Locate the cell with the specified text and output its (x, y) center coordinate. 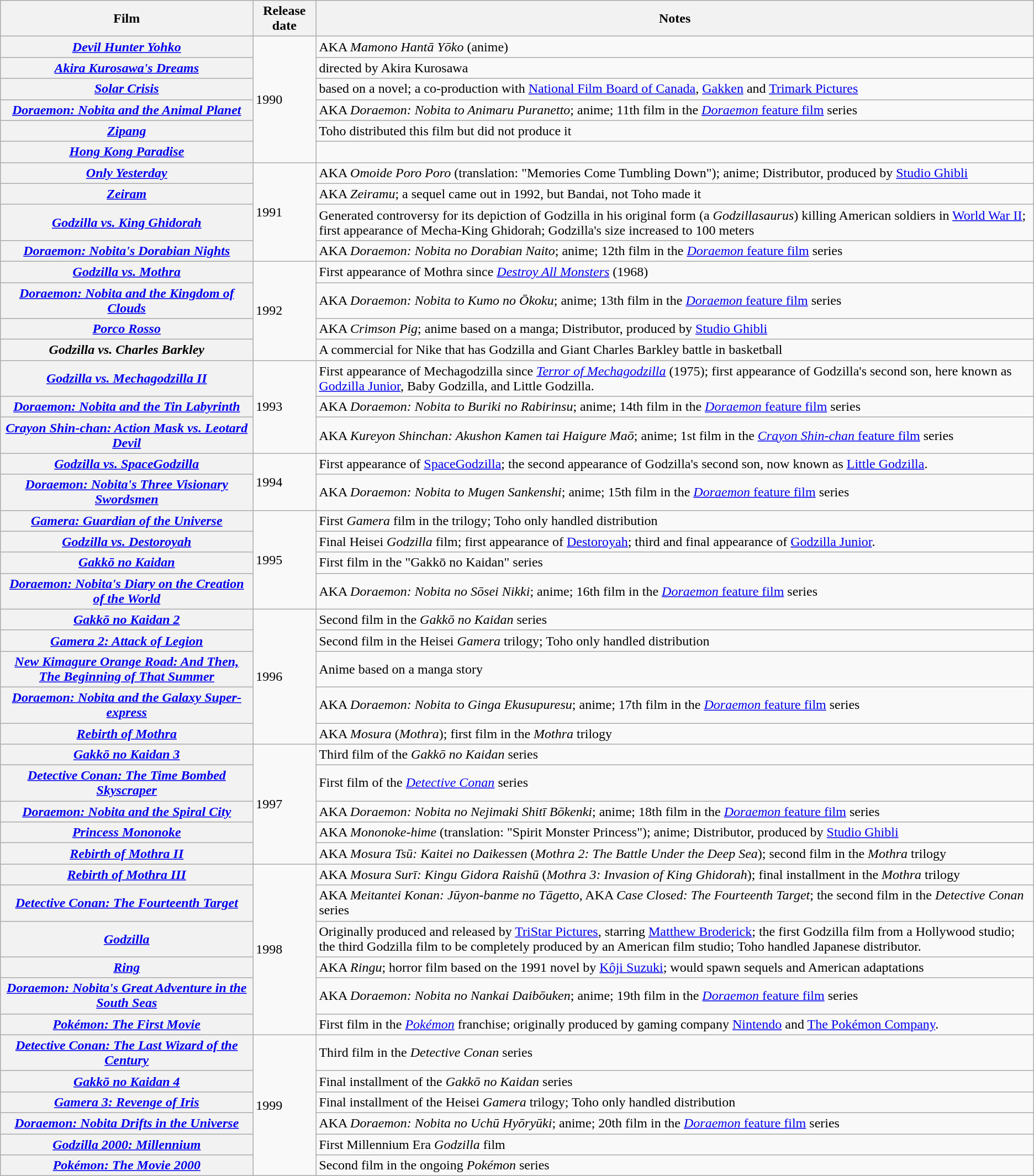
Godzilla vs. Mothra (127, 272)
Rebirth of Mothra (127, 734)
Gamera 2: Attack of Legion (127, 640)
First Gamera film in the trilogy; Toho only handled distribution (675, 521)
Porco Rosso (127, 329)
Godzilla vs. Destoroyah (127, 542)
AKA Omoide Poro Poro (translation: "Memories Come Tumbling Down"); anime; Distributor, produced by Studio Ghibli (675, 173)
Rebirth of Mothra III (127, 875)
Second film in the Heisei Gamera trilogy; Toho only handled distribution (675, 640)
Akira Kurosawa's Dreams (127, 68)
based on a novel; a co-production with National Film Board of Canada, Gakken and Trimark Pictures (675, 89)
Gakkō no Kaidan (127, 563)
1991 (284, 212)
AKA Crimson Pig; anime based on a manga; Distributor, produced by Studio Ghibli (675, 329)
Zeiram (127, 194)
Doraemon: Nobita's Dorabian Nights (127, 251)
Godzilla (127, 939)
1997 (284, 804)
Princess Mononoke (127, 833)
Detective Conan: The Last Wizard of the Century (127, 1052)
Godzilla 2000: Millennium (127, 1145)
Detective Conan: The Time Bombed Skyscraper (127, 783)
Godzilla vs. Charles Barkley (127, 350)
Ring (127, 967)
Doraemon: Nobita and the Animal Planet (127, 110)
Second film in the Gakkō no Kaidan series (675, 619)
Doraemon: Nobita and the Kingdom of Clouds (127, 300)
AKA Ringu; horror film based on the 1991 novel by Kôji Suzuki; would spawn sequels and American adaptations (675, 967)
AKA Doraemon: Nobita to Animaru Puranetto; anime; 11th film in the Doraemon feature film series (675, 110)
AKA Doraemon: Nobita no Nankai Daibōuken; anime; 19th film in the Doraemon feature film series (675, 996)
Film (127, 19)
AKA Doraemon: Nobita to Kumo no Ōkoku; anime; 13th film in the Doraemon feature film series (675, 300)
AKA Doraemon: Nobita no Sōsei Nikki; anime; 16th film in the Doraemon feature film series (675, 591)
Doraemon: Nobita's Three Visionary Swordsmen (127, 492)
AKA Doraemon: Nobita to Buriki no Rabirinsu; anime; 14th film in the Doraemon feature film series (675, 407)
AKA Doraemon: Nobita no Nejimaki Shitī Bōkenki; anime; 18th film in the Doraemon feature film series (675, 812)
1994 (284, 481)
Gamera 3: Revenge of Iris (127, 1102)
Only Yesterday (127, 173)
First appearance of SpaceGodzilla; the second appearance of Godzilla's second son, now known as Little Godzilla. (675, 464)
AKA Kureyon Shinchan: Akushon Kamen tai Haigure Maō; anime; 1st film in the Crayon Shin-chan feature film series (675, 435)
AKA Mosura Surī: Kingu Gidora Raishū (Mothra 3: Invasion of King Ghidorah); final installment in the Mothra trilogy (675, 875)
AKA Mononoke-hime (translation: "Spirit Monster Princess"); anime; Distributor, produced by Studio Ghibli (675, 833)
Solar Crisis (127, 89)
1992 (284, 310)
Gakkō no Kaidan 2 (127, 619)
AKA Mosura (Mothra); first film in the Mothra trilogy (675, 734)
AKA Mamono Hantā Yōko (anime) (675, 47)
First film of the Detective Conan series (675, 783)
Third film of the Gakkō no Kaidan series (675, 755)
1999 (284, 1105)
1998 (284, 950)
Pokémon: The First Movie (127, 1024)
Rebirth of Mothra II (127, 854)
Gakkō no Kaidan 3 (127, 755)
Final installment of the Heisei Gamera trilogy; Toho only handled distribution (675, 1102)
First film in the Pokémon franchise; originally produced by gaming company Nintendo and The Pokémon Company. (675, 1024)
AKA Doraemon: Nobita to Mugen Sankenshi; anime; 15th film in the Doraemon feature film series (675, 492)
1993 (284, 407)
Doraemon: Nobita and the Galaxy Super-express (127, 704)
Gamera: Guardian of the Universe (127, 521)
AKA Doraemon: Nobita no Dorabian Naito; anime; 12th film in the Doraemon feature film series (675, 251)
AKA Doraemon: Nobita no Uchū Hyōryūki; anime; 20th film in the Doraemon feature film series (675, 1123)
AKA Meitantei Konan: Jūyon-banme no Tāgetto, AKA Case Closed: The Fourteenth Target; the second film in the Detective Conan series (675, 903)
Final Heisei Godzilla film; first appearance of Destoroyah; third and final appearance of Godzilla Junior. (675, 542)
AKA Mosura Tsū: Kaitei no Daikessen (Mothra 2: The Battle Under the Deep Sea); second film in the Mothra trilogy (675, 854)
First Millennium Era Godzilla film (675, 1145)
Crayon Shin-chan: Action Mask vs. Leotard Devil (127, 435)
1990 (284, 99)
1995 (284, 560)
First film in the "Gakkō no Kaidan" series (675, 563)
AKA Zeiramu; a sequel came out in 1992, but Bandai, not Toho made it (675, 194)
Anime based on a manga story (675, 669)
Doraemon: Nobita and the Spiral City (127, 812)
Devil Hunter Yohko (127, 47)
1996 (284, 676)
Hong Kong Paradise (127, 152)
Godzilla vs. SpaceGodzilla (127, 464)
First appearance of Mothra since Destroy All Monsters (1968) (675, 272)
Third film in the Detective Conan series (675, 1052)
Pokémon: The Movie 2000 (127, 1166)
Zipang (127, 131)
New Kimagure Orange Road: And Then, The Beginning of That Summer (127, 669)
Doraemon: Nobita's Diary on the Creation of the World (127, 591)
Godzilla vs. King Ghidorah (127, 222)
Final installment of the Gakkō no Kaidan series (675, 1081)
Gakkō no Kaidan 4 (127, 1081)
Toho distributed this film but did not produce it (675, 131)
Doraemon: Nobita Drifts in the Universe (127, 1123)
Godzilla vs. Mechagodzilla II (127, 379)
Second film in the ongoing Pokémon series (675, 1166)
AKA Doraemon: Nobita to Ginga Ekusupuresu; anime; 17th film in the Doraemon feature film series (675, 704)
Doraemon: Nobita's Great Adventure in the South Seas (127, 996)
Notes (675, 19)
Detective Conan: The Fourteenth Target (127, 903)
A commercial for Nike that has Godzilla and Giant Charles Barkley battle in basketball (675, 350)
Release date (284, 19)
directed by Akira Kurosawa (675, 68)
Doraemon: Nobita and the Tin Labyrinth (127, 407)
